Scan for the cell matching the given text and deliver its [X, Y] coordinate at center. 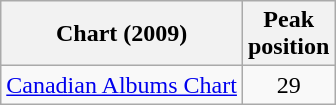
29 [288, 85]
Peakposition [288, 34]
Chart (2009) [122, 34]
Canadian Albums Chart [122, 85]
